Locate the cell with the specified text and output its (x, y) center coordinate. 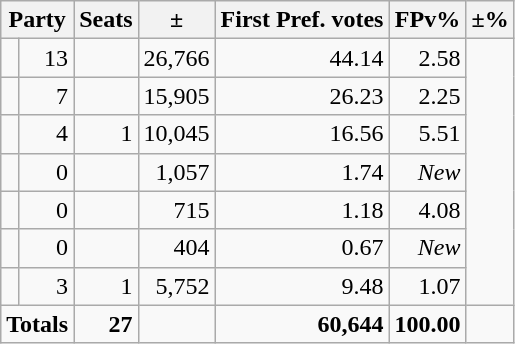
1.74 (302, 172)
7 (46, 96)
16.56 (302, 134)
2.25 (428, 96)
100.00 (428, 324)
27 (106, 324)
9.48 (302, 286)
5.51 (428, 134)
13 (46, 58)
26.23 (302, 96)
4.08 (428, 210)
3 (46, 286)
1.07 (428, 286)
404 (176, 248)
715 (176, 210)
Seats (106, 20)
2.58 (428, 58)
60,644 (302, 324)
10,045 (176, 134)
± (176, 20)
5,752 (176, 286)
15,905 (176, 96)
1.18 (302, 210)
FPv% (428, 20)
1,057 (176, 172)
First Pref. votes (302, 20)
Totals (38, 324)
44.14 (302, 58)
±% (490, 20)
4 (46, 134)
Party (38, 20)
0.67 (302, 248)
26,766 (176, 58)
